Output the [x, y] coordinate of the center of the cell containing the given text.  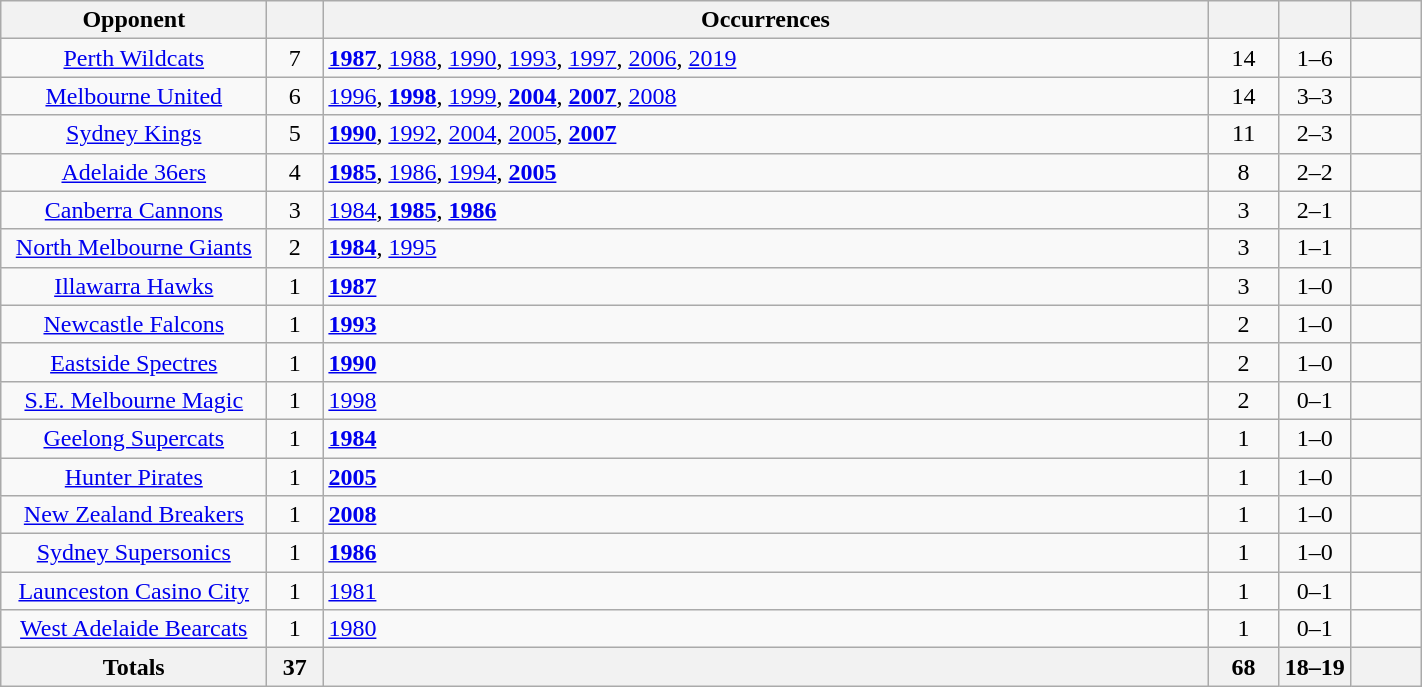
1–1 [1314, 248]
S.E. Melbourne Magic [134, 400]
4 [295, 172]
1990, 1992, 2004, 2005, 2007 [766, 134]
Canberra Cannons [134, 210]
2008 [766, 515]
Perth Wildcats [134, 58]
1986 [766, 553]
Occurrences [766, 20]
2–2 [1314, 172]
Hunter Pirates [134, 477]
3–3 [1314, 96]
37 [295, 667]
1984 [766, 438]
1993 [766, 324]
1998 [766, 400]
Sydney Kings [134, 134]
1987, 1988, 1990, 1993, 1997, 2006, 2019 [766, 58]
11 [1244, 134]
1996, 1998, 1999, 2004, 2007, 2008 [766, 96]
Opponent [134, 20]
1981 [766, 591]
1980 [766, 629]
68 [1244, 667]
Eastside Spectres [134, 362]
Totals [134, 667]
5 [295, 134]
1–6 [1314, 58]
Geelong Supercats [134, 438]
Launceston Casino City [134, 591]
18–19 [1314, 667]
1987 [766, 286]
North Melbourne Giants [134, 248]
8 [1244, 172]
2–3 [1314, 134]
New Zealand Breakers [134, 515]
2005 [766, 477]
Newcastle Falcons [134, 324]
Sydney Supersonics [134, 553]
Illawarra Hawks [134, 286]
6 [295, 96]
1984, 1995 [766, 248]
West Adelaide Bearcats [134, 629]
2–1 [1314, 210]
1990 [766, 362]
7 [295, 58]
Adelaide 36ers [134, 172]
1985, 1986, 1994, 2005 [766, 172]
Melbourne United [134, 96]
1984, 1985, 1986 [766, 210]
